Pinpoint the cell where the given text exists, returning its [x, y] midpoint coordinate. 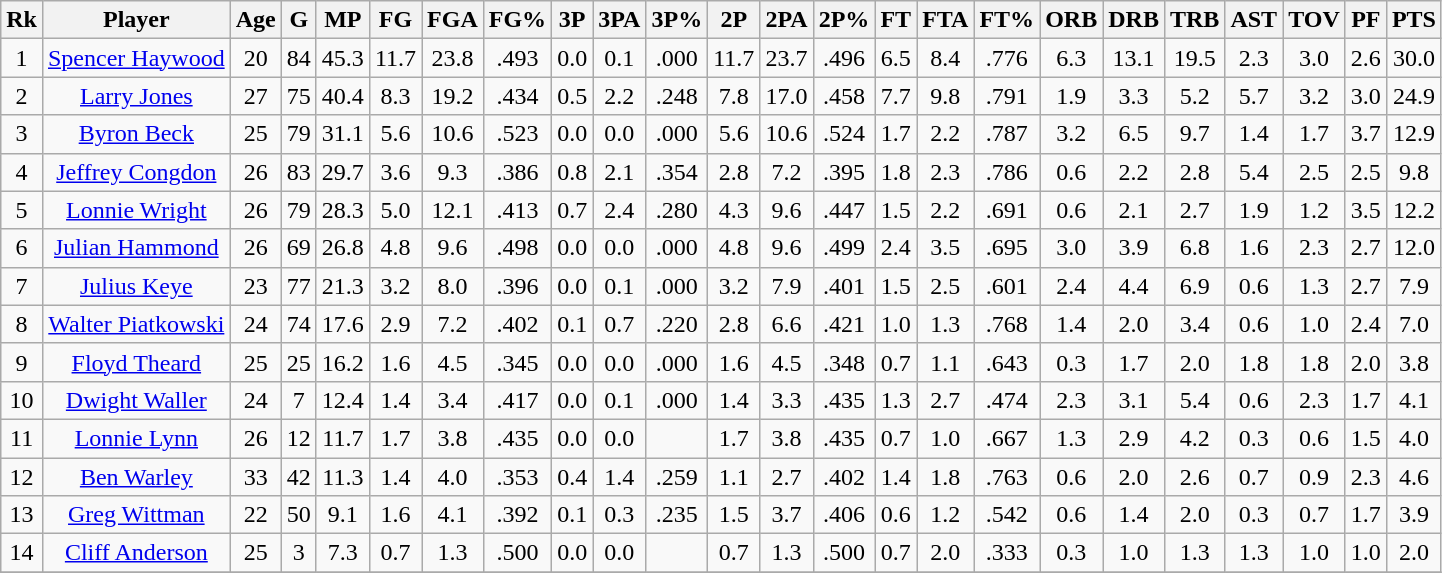
11 [22, 438]
.248 [677, 96]
FT% [1007, 20]
.768 [1007, 324]
5 [22, 210]
21.3 [342, 286]
Byron Beck [136, 134]
.220 [677, 324]
5.7 [1254, 96]
9.1 [342, 515]
ORB [1072, 20]
6 [22, 248]
TRB [1194, 20]
Spencer Haywood [136, 58]
.667 [1007, 438]
12.9 [1414, 134]
26.8 [342, 248]
.348 [844, 362]
6.8 [1194, 248]
.791 [1007, 96]
.524 [844, 134]
7.0 [1414, 324]
.396 [517, 286]
4 [22, 172]
17.0 [786, 96]
42 [298, 477]
.413 [517, 210]
45.3 [342, 58]
8.0 [453, 286]
17.6 [342, 324]
.354 [677, 172]
74 [298, 324]
Rk [22, 20]
0.5 [572, 96]
12.2 [1414, 210]
.345 [517, 362]
8.4 [946, 58]
Player [136, 20]
4.2 [1194, 438]
0.9 [1314, 477]
3P [572, 20]
33 [256, 477]
FG% [517, 20]
12.0 [1414, 248]
13.1 [1134, 58]
9.3 [453, 172]
TOV [1314, 20]
9 [22, 362]
6.9 [1194, 286]
19.2 [453, 96]
69 [298, 248]
.406 [844, 515]
19.5 [1194, 58]
3.1 [1134, 400]
.333 [1007, 553]
23 [256, 286]
7.7 [896, 96]
Julian Hammond [136, 248]
23.8 [453, 58]
14 [22, 553]
12.1 [453, 210]
MP [342, 20]
50 [298, 515]
FG [395, 20]
.392 [517, 515]
75 [298, 96]
.763 [1007, 477]
Ben Warley [136, 477]
6.3 [1072, 58]
PTS [1414, 20]
2 [22, 96]
9.7 [1194, 134]
20 [256, 58]
3P% [677, 20]
Jeffrey Congdon [136, 172]
30.0 [1414, 58]
Cliff Anderson [136, 553]
G [298, 20]
.695 [1007, 248]
Lonnie Lynn [136, 438]
.458 [844, 96]
84 [298, 58]
83 [298, 172]
.421 [844, 324]
31.1 [342, 134]
22 [256, 515]
.542 [1007, 515]
Julius Keye [136, 286]
.235 [677, 515]
.498 [517, 248]
7.3 [342, 553]
29.7 [342, 172]
11.3 [342, 477]
40.4 [342, 96]
16.2 [342, 362]
4.3 [734, 210]
Age [256, 20]
.691 [1007, 210]
.643 [1007, 362]
.493 [517, 58]
.259 [677, 477]
Dwight Waller [136, 400]
23.7 [786, 58]
8.3 [395, 96]
PF [1366, 20]
.395 [844, 172]
6.6 [786, 324]
.447 [844, 210]
5.2 [1194, 96]
.776 [1007, 58]
2P [734, 20]
.601 [1007, 286]
FTA [946, 20]
AST [1254, 20]
.353 [517, 477]
28.3 [342, 210]
.401 [844, 286]
Floyd Theard [136, 362]
24.9 [1414, 96]
0.8 [572, 172]
FT [896, 20]
.386 [517, 172]
.417 [517, 400]
10 [22, 400]
.786 [1007, 172]
2PA [786, 20]
FGA [453, 20]
Walter Piatkowski [136, 324]
4.4 [1134, 286]
0.4 [572, 477]
.523 [517, 134]
3.6 [395, 172]
13 [22, 515]
.499 [844, 248]
DRB [1134, 20]
8 [22, 324]
.474 [1007, 400]
Greg Wittman [136, 515]
Larry Jones [136, 96]
3PA [620, 20]
1 [22, 58]
12.4 [342, 400]
.787 [1007, 134]
2P% [844, 20]
.496 [844, 58]
.434 [517, 96]
27 [256, 96]
Lonnie Wright [136, 210]
4.6 [1414, 477]
77 [298, 286]
5.0 [395, 210]
7.8 [734, 96]
.280 [677, 210]
